Detect which cell encompasses the target text, then output its (x, y) center coordinate. 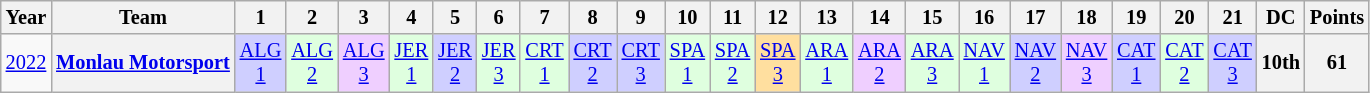
NAV2 (1036, 63)
SPA2 (732, 63)
19 (1136, 17)
Year (26, 17)
CAT1 (1136, 63)
4 (411, 17)
6 (499, 17)
17 (1036, 17)
ARA3 (932, 63)
14 (880, 17)
9 (641, 17)
1 (261, 17)
15 (932, 17)
NAV3 (1086, 63)
12 (778, 17)
CRT1 (544, 63)
SPA3 (778, 63)
ALG2 (312, 63)
8 (593, 17)
10th (1281, 63)
CAT2 (1184, 63)
11 (732, 17)
Team (143, 17)
16 (984, 17)
JER1 (411, 63)
CRT2 (593, 63)
7 (544, 17)
ALG3 (364, 63)
2 (312, 17)
ARA2 (880, 63)
Points (1337, 17)
ALG1 (261, 63)
21 (1233, 17)
DC (1281, 17)
61 (1337, 63)
5 (455, 17)
3 (364, 17)
JER3 (499, 63)
CRT3 (641, 63)
ARA1 (826, 63)
13 (826, 17)
SPA1 (688, 63)
CAT3 (1233, 63)
JER2 (455, 63)
18 (1086, 17)
2022 (26, 63)
NAV1 (984, 63)
Monlau Motorsport (143, 63)
20 (1184, 17)
10 (688, 17)
